Scan for the cell matching the given text and deliver its [X, Y] coordinate at center. 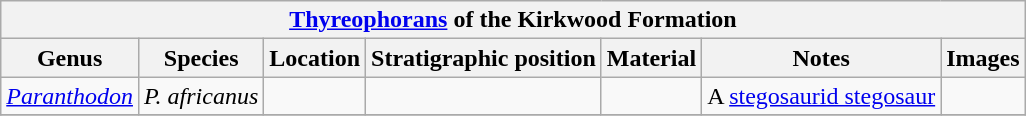
Notes [822, 58]
Species [200, 58]
Stratigraphic position [484, 58]
Thyreophorans of the Kirkwood Formation [513, 20]
Location [315, 58]
Paranthodon [70, 96]
Images [983, 58]
P. africanus [200, 96]
Material [651, 58]
Genus [70, 58]
A stegosaurid stegosaur [822, 96]
